Output the [X, Y] coordinate of the center of the cell containing the given text.  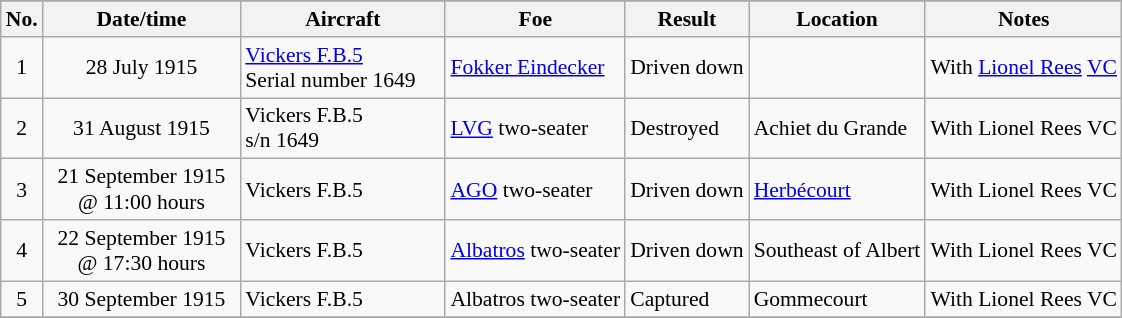
Vickers F.B.5Serial number 1649 [342, 68]
2 [22, 128]
Location [838, 19]
Fokker Eindecker [535, 68]
AGO two-seater [535, 190]
21 September 1915@ 11:00 hours [142, 190]
30 September 1915 [142, 299]
Vickers F.B.5s/n 1649 [342, 128]
1 [22, 68]
Aircraft [342, 19]
Result [686, 19]
3 [22, 190]
Foe [535, 19]
22 September 1915@ 17:30 hours [142, 250]
4 [22, 250]
Captured [686, 299]
28 July 1915 [142, 68]
5 [22, 299]
31 August 1915 [142, 128]
LVG two-seater [535, 128]
Gommecourt [838, 299]
Herbécourt [838, 190]
Achiet du Grande [838, 128]
No. [22, 19]
Date/time [142, 19]
Southeast of Albert [838, 250]
Destroyed [686, 128]
Notes [1024, 19]
